Capture the cell that displays the provided text and extract its (X, Y) central coordinate. 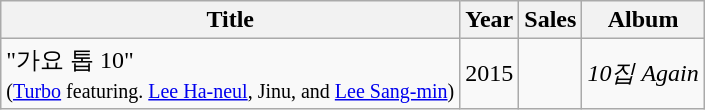
2015 (490, 74)
Title (230, 20)
Year (490, 20)
Album (643, 20)
"가요 톱 10"(Turbo featuring. Lee Ha-neul, Jinu, and Lee Sang-min) (230, 74)
Sales (550, 20)
10집 Again (643, 74)
